Determine the (x, y) coordinate at the center of the cell enclosing the given text.  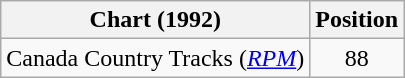
88 (357, 58)
Position (357, 20)
Canada Country Tracks (RPM) (156, 58)
Chart (1992) (156, 20)
